Scan for the cell matching the given text and deliver its [x, y] coordinate at center. 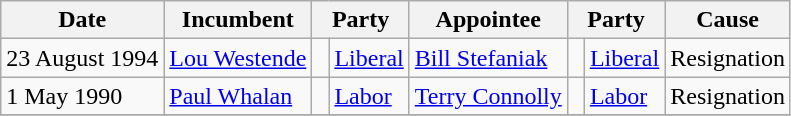
Appointee [488, 20]
Cause [728, 20]
Bill Stefaniak [488, 58]
Terry Connolly [488, 96]
Lou Westende [238, 58]
1 May 1990 [82, 96]
23 August 1994 [82, 58]
Date [82, 20]
Paul Whalan [238, 96]
Incumbent [238, 20]
